Provide the [x, y] coordinate of the cell's center where the given text is located.  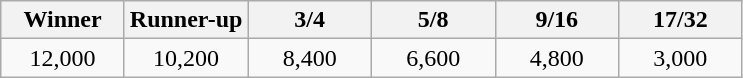
6,600 [433, 58]
8,400 [310, 58]
5/8 [433, 20]
12,000 [63, 58]
3/4 [310, 20]
9/16 [557, 20]
Runner-up [186, 20]
3,000 [681, 58]
17/32 [681, 20]
Winner [63, 20]
10,200 [186, 58]
4,800 [557, 58]
